Return [X, Y] of the center of cell containing provided text 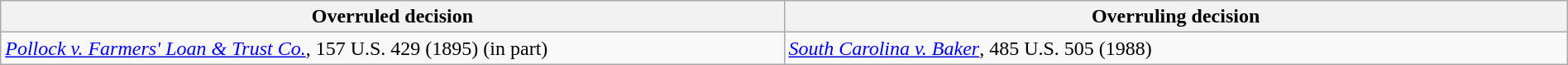
Overruled decision [392, 17]
Overruling decision [1176, 17]
Pollock v. Farmers' Loan & Trust Co., 157 U.S. 429 (1895) (in part) [392, 48]
South Carolina v. Baker, 485 U.S. 505 (1988) [1176, 48]
